Return [x, y] of the center of cell containing provided text 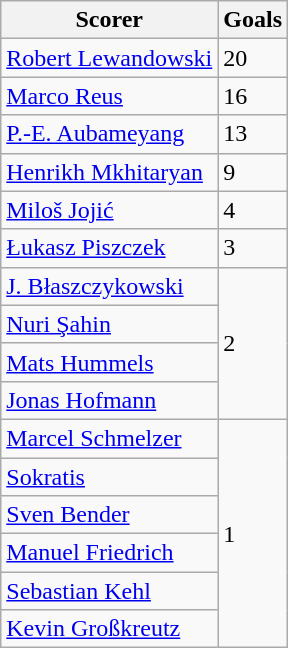
Robert Lewandowski [110, 58]
Łukasz Piszczek [110, 248]
Nuri Şahin [110, 324]
Sokratis [110, 477]
3 [253, 248]
9 [253, 172]
Kevin Großkreutz [110, 629]
4 [253, 210]
Manuel Friedrich [110, 553]
J. Błaszczykowski [110, 286]
Mats Hummels [110, 362]
Henrikh Mkhitaryan [110, 172]
Marco Reus [110, 96]
Jonas Hofmann [110, 400]
Sven Bender [110, 515]
16 [253, 96]
1 [253, 533]
Miloš Jojić [110, 210]
Marcel Schmelzer [110, 438]
Sebastian Kehl [110, 591]
13 [253, 134]
P.-E. Aubameyang [110, 134]
Goals [253, 20]
Scorer [110, 20]
2 [253, 343]
20 [253, 58]
